Determine the (X, Y) coordinate at the center of the cell enclosing the given text.  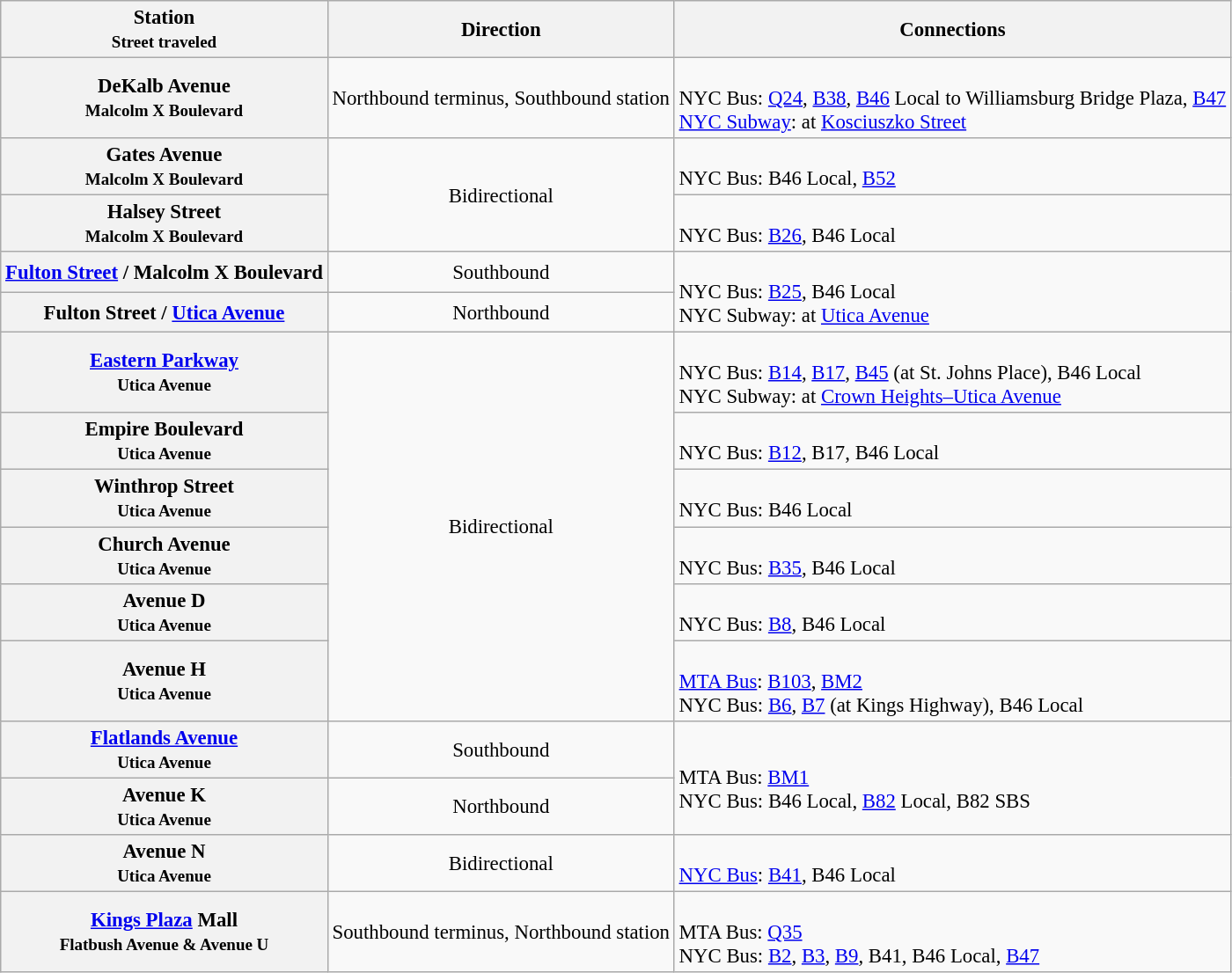
NYC Bus: B8, B46 Local (952, 612)
MTA Bus: B103, BM2 NYC Bus: B6, B7 (at Kings Highway), B46 Local (952, 681)
Direction (501, 30)
NYC Bus: Q24, B38, B46 Local to Williamsburg Bridge Plaza, B47NYC Subway: at Kosciuszko Street (952, 99)
Winthrop StreetUtica Avenue (164, 498)
Avenue DUtica Avenue (164, 612)
Fulton Street / Malcolm X Boulevard (164, 272)
Gates AvenueMalcolm X Boulevard (164, 167)
MTA Bus: BM1 NYC Bus: B46 Local, B82 Local, B82 SBS (952, 778)
Southbound terminus, Northbound station (501, 932)
Avenue HUtica Avenue (164, 681)
Connections (952, 30)
NYC Bus: B46 Local, B52 (952, 167)
NYC Bus: B46 Local (952, 498)
Fulton Street / Utica Avenue (164, 312)
Avenue KUtica Avenue (164, 806)
Flatlands AvenueUtica Avenue (164, 750)
MTA Bus: Q35 NYC Bus: B2, B3, B9, B41, B46 Local, B47 (952, 932)
Halsey StreetMalcolm X Boulevard (164, 223)
Empire BoulevardUtica Avenue (164, 442)
NYC Bus: B25, B46 LocalNYC Subway: at Utica Avenue (952, 292)
NYC Bus: B14, B17, B45 (at St. Johns Place), B46 LocalNYC Subway: at Crown Heights–Utica Avenue (952, 373)
Church AvenueUtica Avenue (164, 556)
Avenue NUtica Avenue (164, 864)
NYC Bus: B26, B46 Local (952, 223)
NYC Bus: B35, B46 Local (952, 556)
DeKalb AvenueMalcolm X Boulevard (164, 99)
Kings Plaza MallFlatbush Avenue & Avenue U (164, 932)
Eastern ParkwayUtica Avenue (164, 373)
Northbound terminus, Southbound station (501, 99)
StationStreet traveled (164, 30)
NYC Bus: B41, B46 Local (952, 864)
NYC Bus: B12, B17, B46 Local (952, 442)
